Determine the (x, y) coordinate at the center of the cell enclosing the given text.  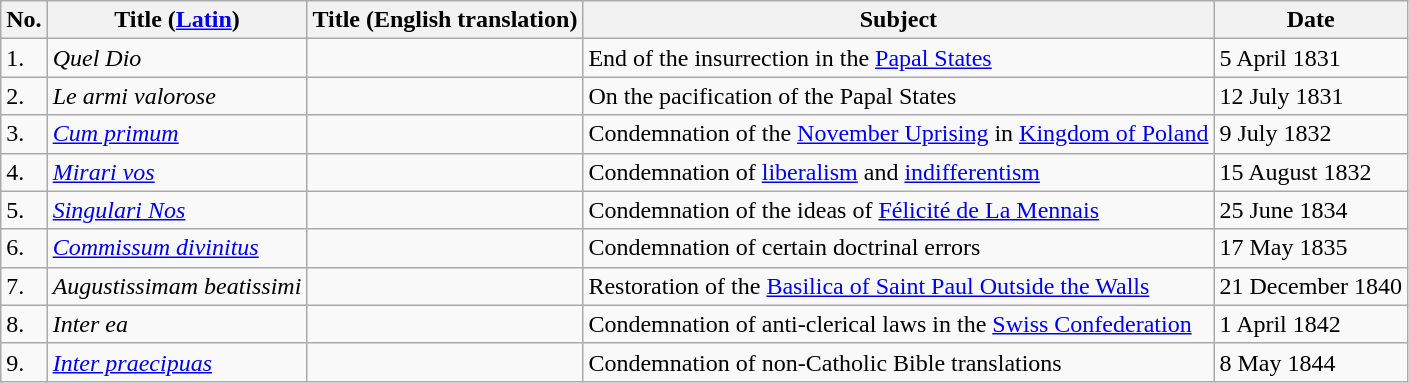
Subject (898, 20)
Le armi valorose (177, 96)
6. (24, 248)
Augustissimam beatissimi (177, 286)
8. (24, 324)
3. (24, 134)
Mirari vos (177, 172)
Quel Dio (177, 58)
Singulari Nos (177, 210)
21 December 1840 (1311, 286)
Title (English translation) (445, 20)
No. (24, 20)
Commissum divinitus (177, 248)
Condemnation of the November Uprising in Kingdom of Poland (898, 134)
9. (24, 362)
Inter ea (177, 324)
1 April 1842 (1311, 324)
Condemnation of anti-clerical laws in the Swiss Confederation (898, 324)
Condemnation of liberalism and indifferentism (898, 172)
Date (1311, 20)
Condemnation of the ideas of Félicité de La Mennais (898, 210)
End of the insurrection in the Papal States (898, 58)
9 July 1832 (1311, 134)
7. (24, 286)
5. (24, 210)
Restoration of the Basilica of Saint Paul Outside the Walls (898, 286)
Condemnation of non-Catholic Bible translations (898, 362)
Inter praecipuas (177, 362)
5 April 1831 (1311, 58)
Title (Latin) (177, 20)
15 August 1832 (1311, 172)
25 June 1834 (1311, 210)
17 May 1835 (1311, 248)
2. (24, 96)
On the pacification of the Papal States (898, 96)
Cum primum (177, 134)
1. (24, 58)
8 May 1844 (1311, 362)
Condemnation of certain doctrinal errors (898, 248)
4. (24, 172)
12 July 1831 (1311, 96)
